Capture the cell that displays the provided text and extract its (x, y) central coordinate. 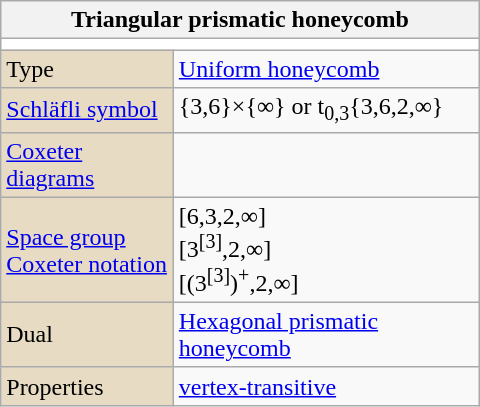
{3,6}×{∞} or t0,3{3,6,2,∞} (326, 110)
Schläfli symbol (88, 110)
[6,3,2,∞][3[3],2,∞][(3[3])+,2,∞] (326, 250)
Properties (88, 386)
Triangular prismatic honeycomb (240, 20)
vertex-transitive (326, 386)
Dual (88, 334)
Hexagonal prismatic honeycomb (326, 334)
Type (88, 69)
Uniform honeycomb (326, 69)
Space groupCoxeter notation (88, 250)
Coxeter diagrams (88, 164)
